Detect which cell encompasses the target text, then output its [x, y] center coordinate. 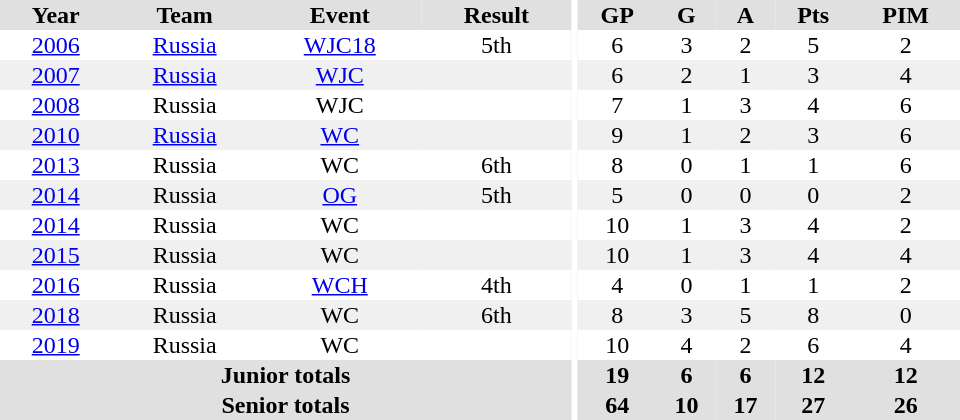
7 [618, 105]
9 [618, 135]
19 [618, 375]
OG [340, 195]
Year [56, 15]
64 [618, 405]
2006 [56, 45]
GP [618, 15]
PIM [906, 15]
Senior totals [286, 405]
2015 [56, 255]
Pts [813, 15]
2019 [56, 345]
A [746, 15]
2007 [56, 75]
27 [813, 405]
WJC18 [340, 45]
Junior totals [286, 375]
Team [184, 15]
2008 [56, 105]
Result [496, 15]
2016 [56, 285]
G [686, 15]
Event [340, 15]
17 [746, 405]
WCH [340, 285]
2010 [56, 135]
2018 [56, 315]
4th [496, 285]
2013 [56, 165]
26 [906, 405]
